Find where the given text appears and provide that cell's center as [X, Y] coordinate. 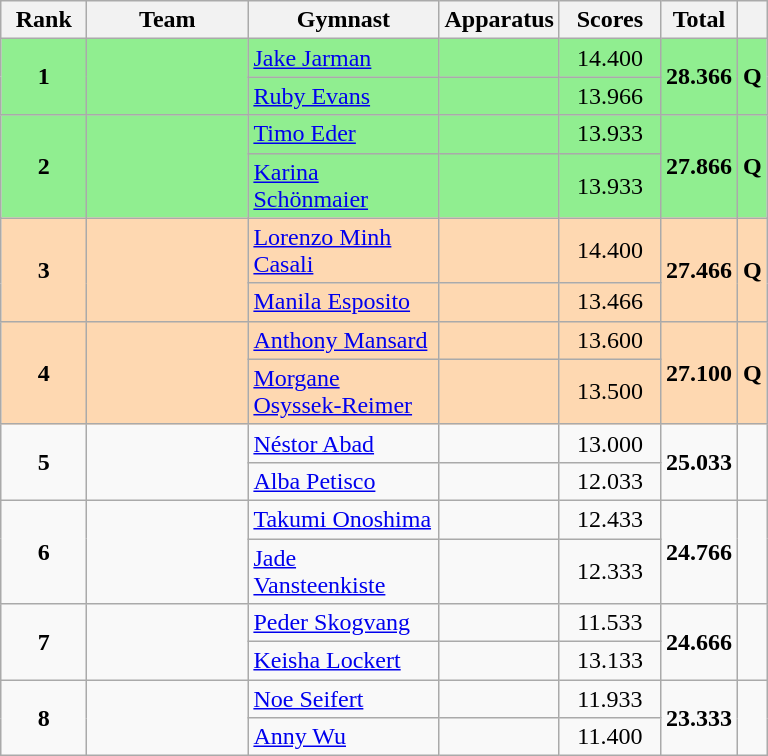
Noe Seifert [344, 699]
5 [44, 462]
Alba Petisco [344, 481]
24.666 [698, 642]
Timo Eder [344, 134]
Ruby Evans [344, 96]
13.500 [610, 392]
Anny Wu [344, 737]
13.966 [610, 96]
Scores [610, 20]
Rank [44, 20]
11.933 [610, 699]
28.366 [698, 77]
12.333 [610, 570]
Lorenzo Minh Casali [344, 250]
11.533 [610, 623]
8 [44, 718]
2 [44, 166]
Anthony Mansard [344, 340]
1 [44, 77]
3 [44, 270]
6 [44, 552]
Peder Skogvang [344, 623]
Karina Schönmaier [344, 186]
4 [44, 372]
Jade Vansteenkiste [344, 570]
Gymnast [344, 20]
12.033 [610, 481]
Néstor Abad [344, 443]
27.100 [698, 372]
Jake Jarman [344, 58]
Team [168, 20]
25.033 [698, 462]
Takumi Onoshima [344, 519]
24.766 [698, 552]
13.466 [610, 302]
23.333 [698, 718]
7 [44, 642]
13.600 [610, 340]
Keisha Lockert [344, 661]
Morgane Osyssek-Reimer [344, 392]
27.866 [698, 166]
11.400 [610, 737]
13.133 [610, 661]
Total [698, 20]
Apparatus [499, 20]
Manila Esposito [344, 302]
27.466 [698, 270]
12.433 [610, 519]
13.000 [610, 443]
